For the text-containing cell, return its midpoint in (X, Y) coordinate format. 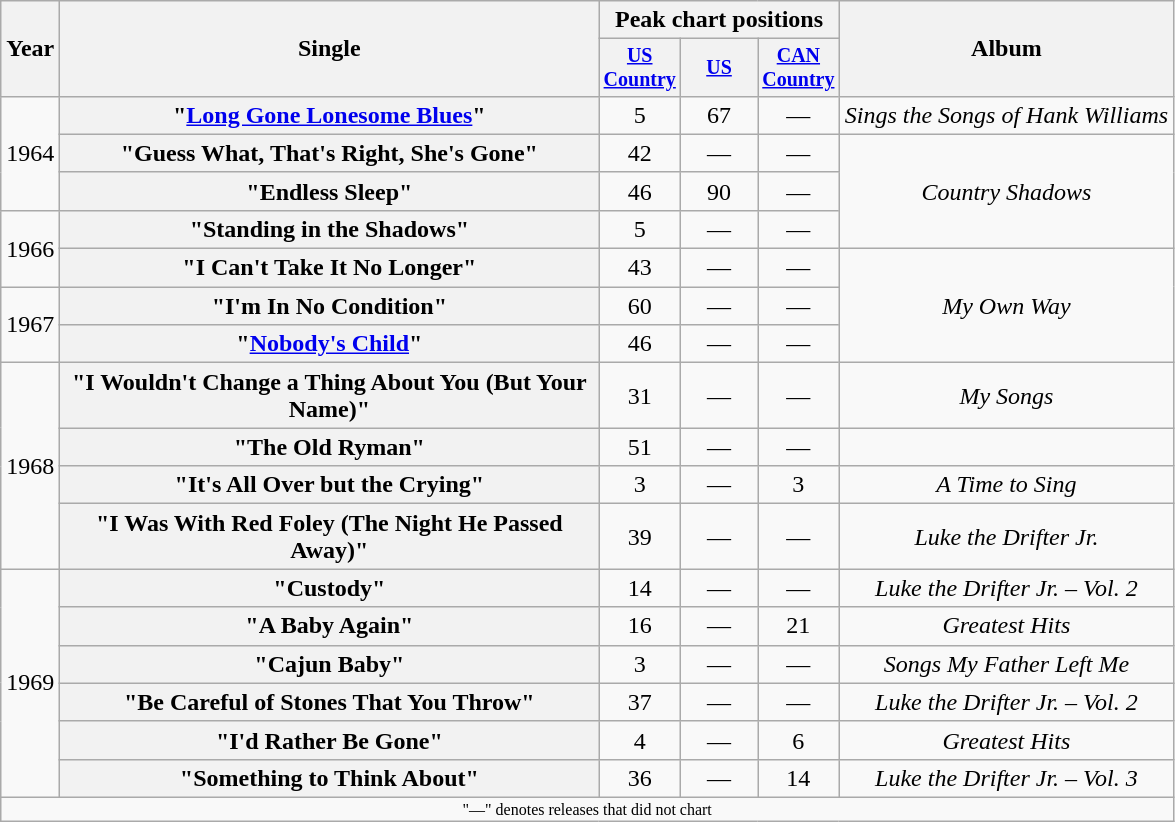
CAN Country (799, 68)
US (720, 68)
"It's All Over but the Crying" (330, 485)
"Standing in the Shadows" (330, 229)
43 (640, 268)
Album (1006, 49)
A Time to Sing (1006, 485)
31 (640, 396)
"—" denotes releases that did not chart (588, 809)
67 (720, 115)
"I Was With Red Foley (The Night He Passed Away)" (330, 536)
"Custody" (330, 588)
Year (30, 49)
16 (640, 626)
"I Wouldn't Change a Thing About You (But Your Name)" (330, 396)
"Long Gone Lonesome Blues" (330, 115)
My Songs (1006, 396)
"I Can't Take It No Longer" (330, 268)
"Something to Think About" (330, 778)
51 (640, 447)
US Country (640, 68)
Peak chart positions (719, 20)
"I'd Rather Be Gone" (330, 740)
"Guess What, That's Right, She's Gone" (330, 153)
42 (640, 153)
1968 (30, 466)
4 (640, 740)
Single (330, 49)
36 (640, 778)
"Be Careful of Stones That You Throw" (330, 702)
Luke the Drifter Jr. – Vol. 3 (1006, 778)
1964 (30, 153)
Luke the Drifter Jr. (1006, 536)
"The Old Ryman" (330, 447)
"Nobody's Child" (330, 344)
Sings the Songs of Hank Williams (1006, 115)
6 (799, 740)
"A Baby Again" (330, 626)
37 (640, 702)
1966 (30, 248)
39 (640, 536)
"I'm In No Condition" (330, 306)
90 (720, 191)
Country Shadows (1006, 191)
1967 (30, 325)
60 (640, 306)
1969 (30, 683)
"Cajun Baby" (330, 664)
My Own Way (1006, 306)
Songs My Father Left Me (1006, 664)
21 (799, 626)
"Endless Sleep" (330, 191)
